Capture the cell that displays the provided text and extract its (X, Y) central coordinate. 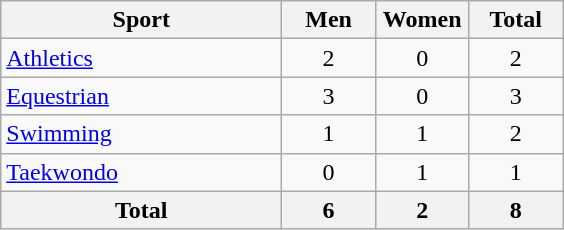
6 (329, 210)
Equestrian (142, 96)
Men (329, 20)
Sport (142, 20)
8 (516, 210)
Women (422, 20)
Taekwondo (142, 172)
Athletics (142, 58)
Swimming (142, 134)
